Search for the cell housing the specified text and yield its (X, Y) center coordinate. 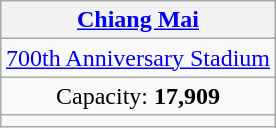
Capacity: 17,909 (138, 96)
Chiang Mai (138, 20)
700th Anniversary Stadium (138, 58)
